Scan for the cell matching the given text and deliver its [X, Y] coordinate at center. 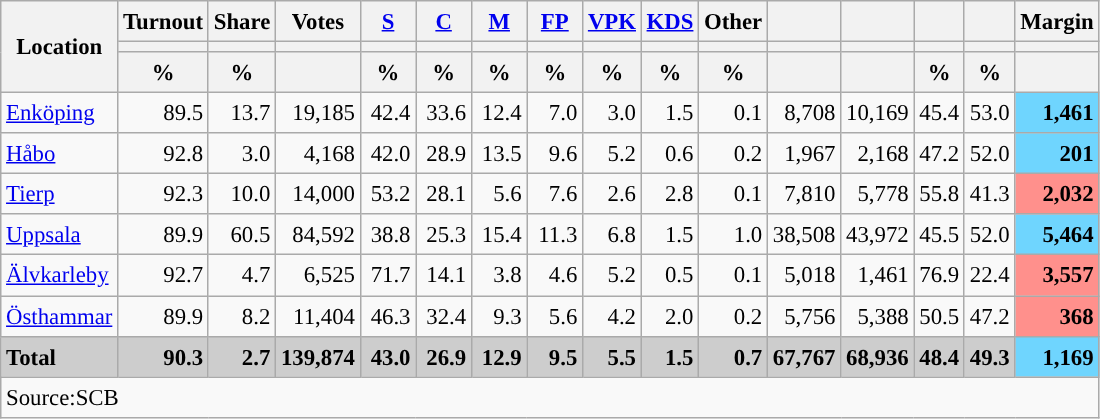
7.6 [555, 194]
FP [555, 22]
25.3 [444, 234]
4,168 [318, 154]
45.5 [939, 234]
53.2 [388, 194]
76.9 [939, 276]
5,018 [804, 276]
14.1 [444, 276]
42.4 [388, 114]
8.2 [242, 316]
22.4 [989, 276]
139,874 [318, 356]
0.6 [670, 154]
1,169 [1057, 356]
92.3 [164, 194]
5.5 [612, 356]
43.0 [388, 356]
41.3 [989, 194]
12.4 [499, 114]
Share [242, 22]
32.4 [444, 316]
2.7 [242, 356]
28.1 [444, 194]
7,810 [804, 194]
68,936 [878, 356]
19,185 [318, 114]
90.3 [164, 356]
Total [60, 356]
38.8 [388, 234]
33.6 [444, 114]
3,557 [1057, 276]
VPK [612, 22]
5,756 [804, 316]
89.5 [164, 114]
92.7 [164, 276]
M [499, 22]
45.4 [939, 114]
Source:SCB [550, 398]
9.6 [555, 154]
26.9 [444, 356]
28.9 [444, 154]
84,592 [318, 234]
46.3 [388, 316]
1.0 [734, 234]
50.5 [939, 316]
9.5 [555, 356]
11.3 [555, 234]
2.0 [670, 316]
11,404 [318, 316]
38,508 [804, 234]
8,708 [804, 114]
Tierp [60, 194]
201 [1057, 154]
49.3 [989, 356]
Margin [1057, 22]
60.5 [242, 234]
Älvkarleby [60, 276]
5,464 [1057, 234]
67,767 [804, 356]
14,000 [318, 194]
KDS [670, 22]
53.0 [989, 114]
6,525 [318, 276]
C [444, 22]
92.8 [164, 154]
Other [734, 22]
1,967 [804, 154]
13.5 [499, 154]
S [388, 22]
Turnout [164, 22]
12.9 [499, 356]
15.4 [499, 234]
5,778 [878, 194]
4.2 [612, 316]
Håbo [60, 154]
4.7 [242, 276]
Votes [318, 22]
2.6 [612, 194]
10,169 [878, 114]
4.6 [555, 276]
368 [1057, 316]
2,168 [878, 154]
55.8 [939, 194]
9.3 [499, 316]
Enköping [60, 114]
71.7 [388, 276]
42.0 [388, 154]
0.7 [734, 356]
2.8 [670, 194]
48.4 [939, 356]
Location [60, 47]
10.0 [242, 194]
7.0 [555, 114]
Östhammar [60, 316]
6.8 [612, 234]
0.5 [670, 276]
13.7 [242, 114]
43,972 [878, 234]
Uppsala [60, 234]
5,388 [878, 316]
2,032 [1057, 194]
3.8 [499, 276]
